Find where the given text appears and provide that cell's center as (X, Y) coordinate. 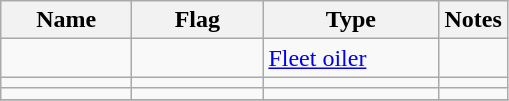
Notes (473, 20)
Fleet oiler (351, 58)
Name (66, 20)
Type (351, 20)
Flag (198, 20)
